Capture the cell that displays the provided text and extract its (X, Y) central coordinate. 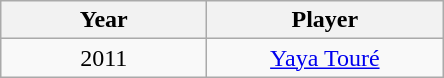
Year (104, 20)
Player (325, 20)
2011 (104, 58)
Yaya Touré (325, 58)
